Detect which cell encompasses the target text, then output its [X, Y] center coordinate. 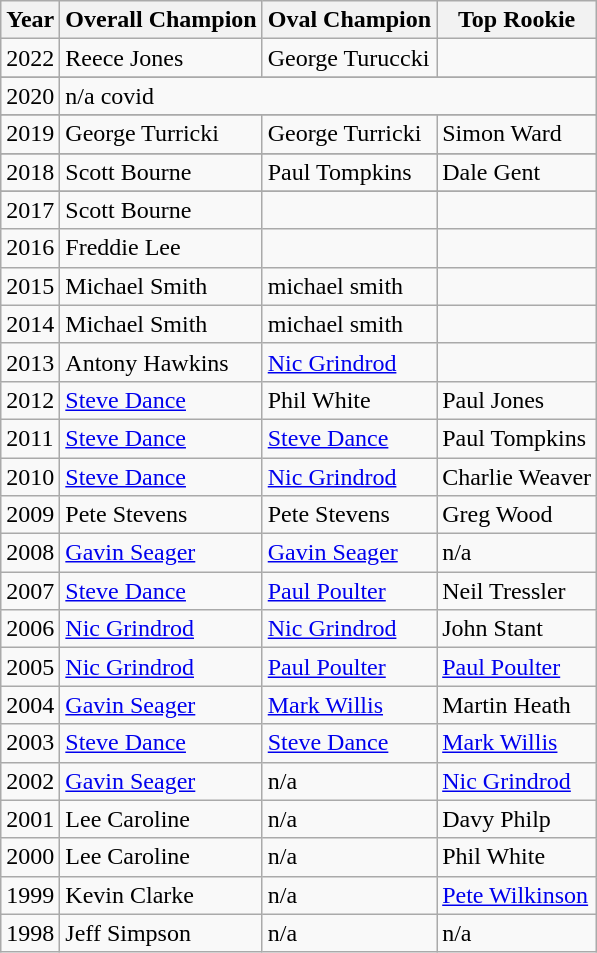
2010 [30, 477]
Reece Jones [161, 58]
1998 [30, 933]
2011 [30, 438]
Simon Ward [517, 134]
2015 [30, 286]
2019 [30, 134]
Overall Champion [161, 20]
2022 [30, 58]
2014 [30, 324]
Dale Gent [517, 172]
2006 [30, 629]
2013 [30, 362]
2018 [30, 172]
2005 [30, 667]
Freddie Lee [161, 248]
2017 [30, 210]
2001 [30, 819]
2016 [30, 248]
Greg Wood [517, 515]
Antony Hawkins [161, 362]
1999 [30, 895]
Martin Heath [517, 705]
George Turuccki [349, 58]
2007 [30, 591]
2009 [30, 515]
Davy Philp [517, 819]
Kevin Clarke [161, 895]
2008 [30, 553]
Year [30, 20]
John Stant [517, 629]
Top Rookie [517, 20]
n/a covid [328, 96]
2003 [30, 743]
Pete Wilkinson [517, 895]
2000 [30, 857]
Neil Tressler [517, 591]
Oval Champion [349, 20]
Paul Jones [517, 400]
2002 [30, 781]
2012 [30, 400]
2004 [30, 705]
Charlie Weaver [517, 477]
2020 [30, 96]
Jeff Simpson [161, 933]
